Find where the given text appears and provide that cell's center as [x, y] coordinate. 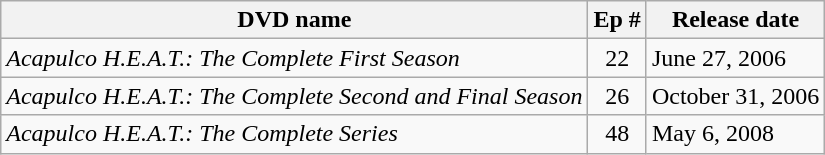
Acapulco H.E.A.T.: The Complete Second and Final Season [294, 96]
June 27, 2006 [735, 58]
Acapulco H.E.A.T.: The Complete First Season [294, 58]
Ep # [617, 20]
May 6, 2008 [735, 134]
Acapulco H.E.A.T.: The Complete Series [294, 134]
Release date [735, 20]
48 [617, 134]
DVD name [294, 20]
26 [617, 96]
October 31, 2006 [735, 96]
22 [617, 58]
